Provide the [X, Y] coordinate of the cell's center where the given text is located.  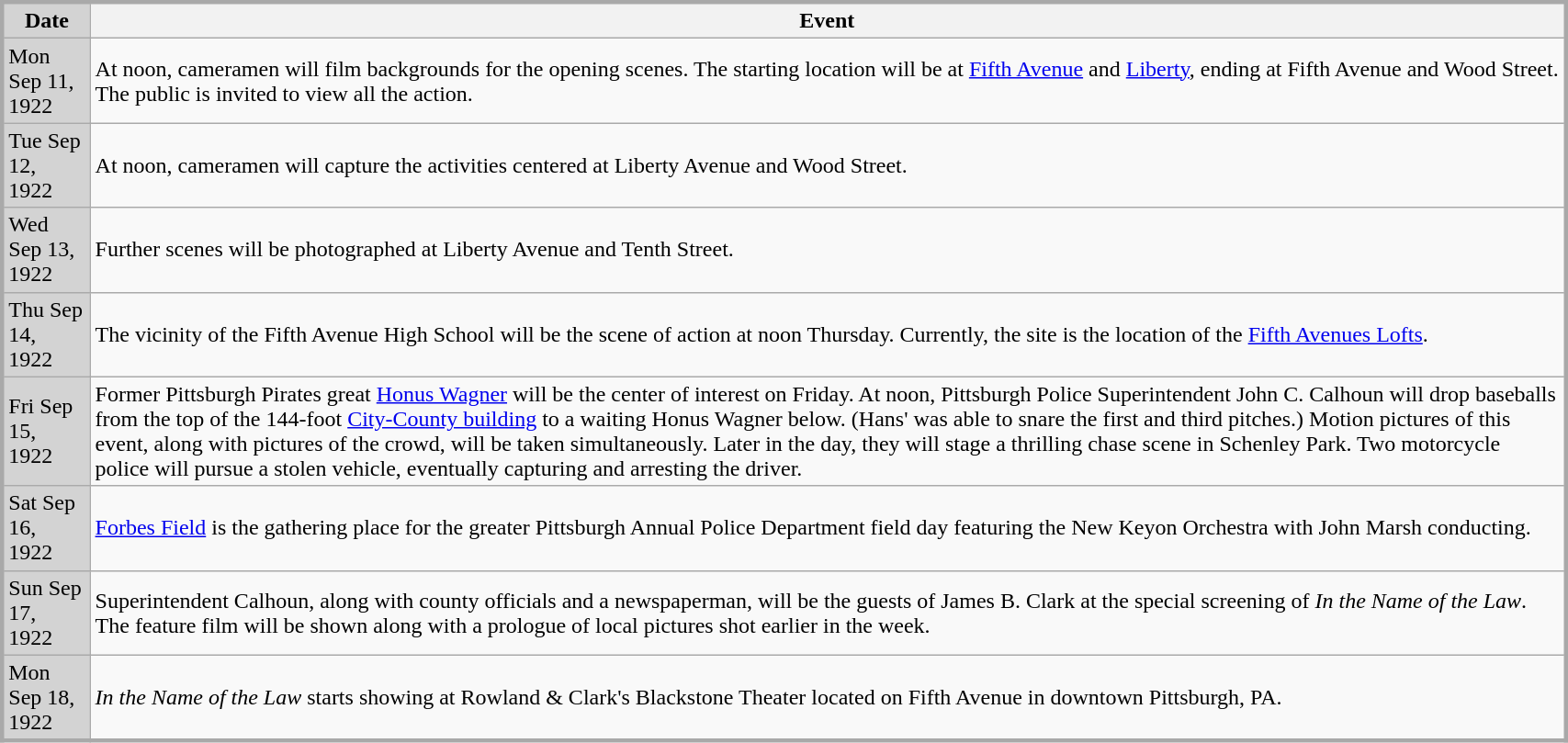
Mon Sep 11, 1922 [46, 81]
In the Name of the Law starts showing at Rowland & Clark's Blackstone Theater located on Fifth Avenue in downtown Pittsburgh, PA. [828, 698]
Tue Sep 12, 1922 [46, 165]
Event [828, 20]
Sat Sep 16, 1922 [46, 528]
Date [46, 20]
Fri Sep 15, 1922 [46, 432]
Wed Sep 13, 1922 [46, 250]
At noon, cameramen will capture the activities centered at Liberty Avenue and Wood Street. [828, 165]
Sun Sep 17, 1922 [46, 613]
Thu Sep 14, 1922 [46, 334]
Further scenes will be photographed at Liberty Avenue and Tenth Street. [828, 250]
Mon Sep 18, 1922 [46, 698]
